Capture the cell that displays the provided text and extract its (X, Y) central coordinate. 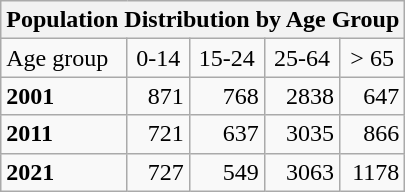
768 (226, 96)
Age group (64, 58)
2011 (64, 134)
3063 (302, 172)
> 65 (372, 58)
2838 (302, 96)
866 (372, 134)
637 (226, 134)
3035 (302, 134)
727 (158, 172)
871 (158, 96)
Population Distribution by Age Group (203, 20)
1178 (372, 172)
2001 (64, 96)
15-24 (226, 58)
2021 (64, 172)
25-64 (302, 58)
721 (158, 134)
647 (372, 96)
549 (226, 172)
0-14 (158, 58)
